Pinpoint the cell where the given text exists, returning its (x, y) midpoint coordinate. 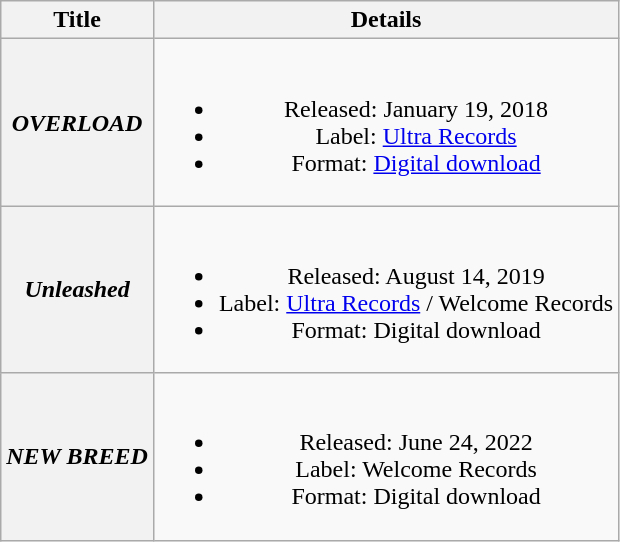
OVERLOAD (78, 122)
NEW BREED (78, 456)
Title (78, 20)
Released: January 19, 2018Label: Ultra RecordsFormat: Digital download (386, 122)
Released: June 24, 2022Label: Welcome RecordsFormat: Digital download (386, 456)
Details (386, 20)
Released: August 14, 2019Label: Ultra Records / Welcome RecordsFormat: Digital download (386, 290)
Unleashed (78, 290)
